Extract the [x, y] coordinate from the center of the cell holding the provided text.  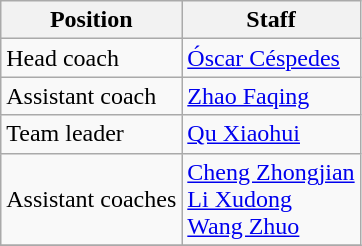
Qu Xiaohui [271, 134]
Óscar Céspedes [271, 58]
Assistant coaches [92, 199]
Cheng Zhongjian Li Xudong Wang Zhuo [271, 199]
Staff [271, 20]
Team leader [92, 134]
Zhao Faqing [271, 96]
Head coach [92, 58]
Assistant coach [92, 96]
Position [92, 20]
